Detect which cell encompasses the target text, then output its (x, y) center coordinate. 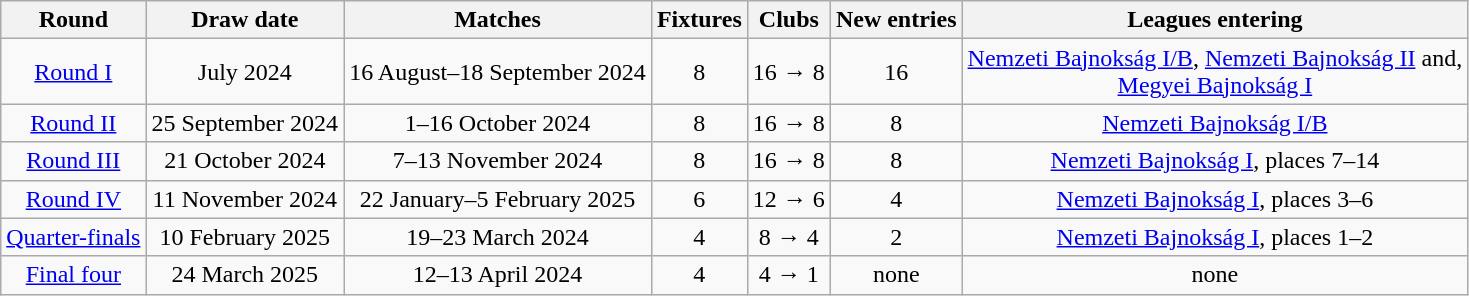
Quarter-finals (74, 237)
Clubs (788, 20)
Matches (498, 20)
Leagues entering (1215, 20)
4 → 1 (788, 275)
Nemzeti Bajnokság I, places 1–2 (1215, 237)
24 March 2025 (245, 275)
Fixtures (699, 20)
1–16 October 2024 (498, 123)
22 January–5 February 2025 (498, 199)
7–13 November 2024 (498, 161)
10 February 2025 (245, 237)
Final four (74, 275)
Round IV (74, 199)
Round III (74, 161)
11 November 2024 (245, 199)
8 → 4 (788, 237)
12 → 6 (788, 199)
16 (896, 72)
2 (896, 237)
Round (74, 20)
New entries (896, 20)
July 2024 (245, 72)
12–13 April 2024 (498, 275)
6 (699, 199)
16 August–18 September 2024 (498, 72)
Round II (74, 123)
Nemzeti Bajnokság I/B (1215, 123)
19–23 March 2024 (498, 237)
Round I (74, 72)
25 September 2024 (245, 123)
Nemzeti Bajnokság I/B, Nemzeti Bajnokság II and,Megyei Bajnokság I (1215, 72)
21 October 2024 (245, 161)
Draw date (245, 20)
Nemzeti Bajnokság I, places 3–6 (1215, 199)
Nemzeti Bajnokság I, places 7–14 (1215, 161)
